Locate the cell with the specified text and output its [X, Y] center coordinate. 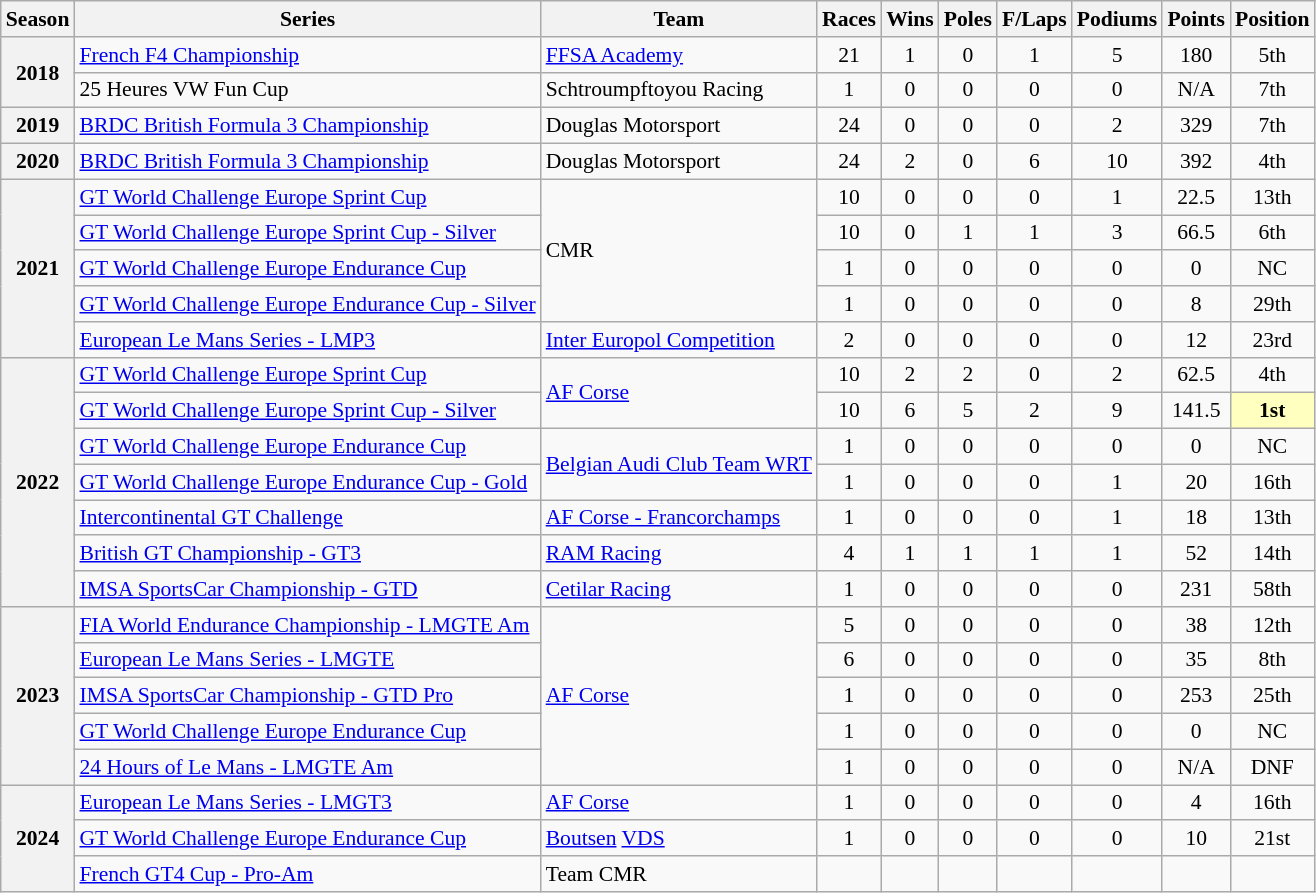
CMR [679, 250]
F/Laps [1034, 19]
AF Corse - Francorchamps [679, 518]
253 [1196, 696]
392 [1196, 162]
2020 [38, 162]
Races [849, 19]
9 [1118, 411]
Series [307, 19]
Belgian Audi Club Team WRT [679, 464]
23rd [1272, 340]
2021 [38, 268]
22.5 [1196, 197]
Intercontinental GT Challenge [307, 518]
IMSA SportsCar Championship - GTD Pro [307, 696]
14th [1272, 554]
25 Heures VW Fun Cup [307, 90]
GT World Challenge Europe Endurance Cup - Silver [307, 304]
Poles [968, 19]
2018 [38, 72]
Cetilar Racing [679, 589]
Position [1272, 19]
180 [1196, 55]
24 Hours of Le Mans - LMGTE Am [307, 767]
European Le Mans Series - LMP3 [307, 340]
329 [1196, 126]
FFSA Academy [679, 55]
25th [1272, 696]
IMSA SportsCar Championship - GTD [307, 589]
8 [1196, 304]
21st [1272, 839]
12th [1272, 625]
Wins [910, 19]
2024 [38, 838]
FIA World Endurance Championship - LMGTE Am [307, 625]
Points [1196, 19]
Podiums [1118, 19]
231 [1196, 589]
3 [1118, 233]
141.5 [1196, 411]
18 [1196, 518]
5th [1272, 55]
1st [1272, 411]
Boutsen VDS [679, 839]
58th [1272, 589]
52 [1196, 554]
2019 [38, 126]
6th [1272, 233]
GT World Challenge Europe Endurance Cup - Gold [307, 482]
British GT Championship - GT3 [307, 554]
38 [1196, 625]
62.5 [1196, 375]
Season [38, 19]
Inter Europol Competition [679, 340]
Team [679, 19]
35 [1196, 660]
RAM Racing [679, 554]
2022 [38, 482]
2023 [38, 696]
DNF [1272, 767]
French GT4 Cup - Pro-Am [307, 874]
Team CMR [679, 874]
European Le Mans Series - LMGTE [307, 660]
12 [1196, 340]
21 [849, 55]
European Le Mans Series - LMGT3 [307, 803]
29th [1272, 304]
66.5 [1196, 233]
20 [1196, 482]
8th [1272, 660]
French F4 Championship [307, 55]
Schtroumpftoyou Racing [679, 90]
